Scan for the cell matching the given text and deliver its [X, Y] coordinate at center. 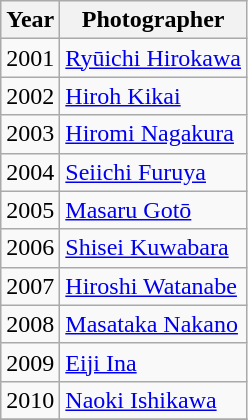
2007 [30, 286]
Eiji Ina [154, 362]
Hiroshi Watanabe [154, 286]
2004 [30, 172]
Shisei Kuwabara [154, 248]
2009 [30, 362]
2008 [30, 324]
Masaru Gotō [154, 210]
2003 [30, 134]
2001 [30, 58]
Seiichi Furuya [154, 172]
2002 [30, 96]
Hiroh Kikai [154, 96]
Year [30, 20]
2005 [30, 210]
Naoki Ishikawa [154, 400]
2006 [30, 248]
Masataka Nakano [154, 324]
Photographer [154, 20]
2010 [30, 400]
Hiromi Nagakura [154, 134]
Ryūichi Hirokawa [154, 58]
